Locate the cell with the specified text and output its (x, y) center coordinate. 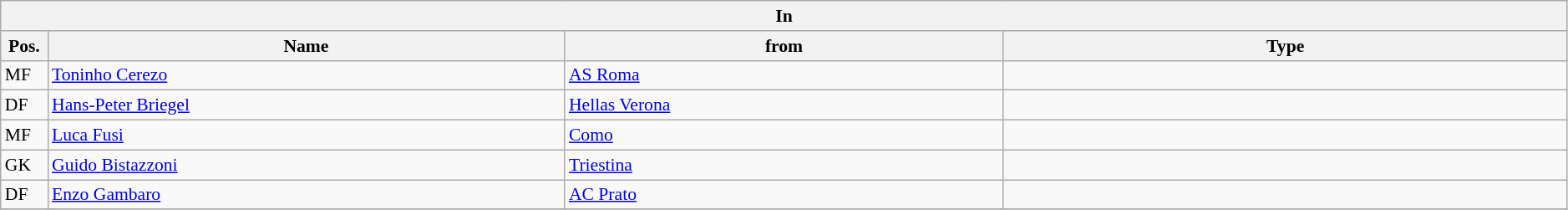
GK (24, 165)
Triestina (784, 165)
from (784, 46)
In (784, 16)
Hans-Peter Briegel (306, 105)
AC Prato (784, 195)
Type (1285, 46)
Pos. (24, 46)
Como (784, 136)
Hellas Verona (784, 105)
AS Roma (784, 75)
Enzo Gambaro (306, 195)
Luca Fusi (306, 136)
Toninho Cerezo (306, 75)
Name (306, 46)
Guido Bistazzoni (306, 165)
